Determine the (X, Y) coordinate at the center of the cell enclosing the given text.  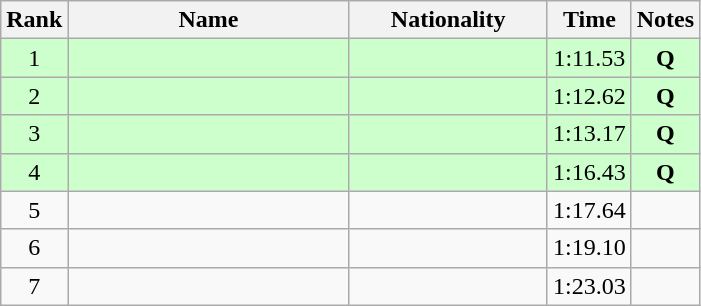
Rank (34, 20)
1:13.17 (589, 134)
Name (208, 20)
1:23.03 (589, 286)
1:11.53 (589, 58)
6 (34, 248)
1:16.43 (589, 172)
Notes (665, 20)
7 (34, 286)
3 (34, 134)
Nationality (448, 20)
4 (34, 172)
2 (34, 96)
1:12.62 (589, 96)
5 (34, 210)
1:19.10 (589, 248)
1:17.64 (589, 210)
1 (34, 58)
Time (589, 20)
